Determine the [X, Y] coordinate at the center of the cell enclosing the given text.  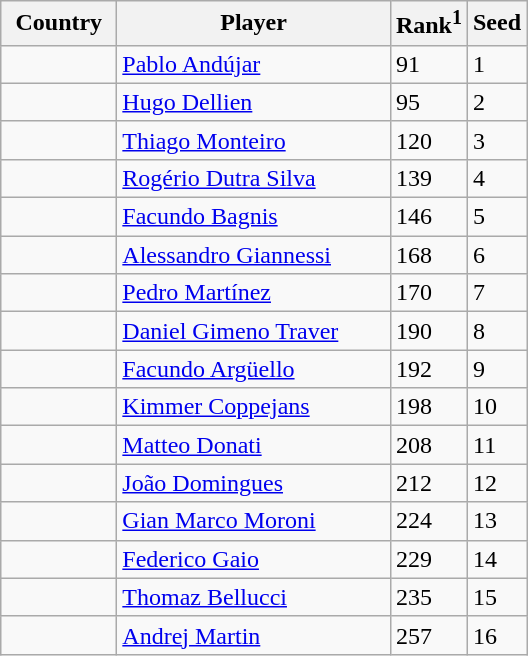
Hugo Dellien [254, 102]
João Domingues [254, 483]
Federico Gaio [254, 559]
12 [496, 483]
Facundo Bagnis [254, 217]
190 [428, 331]
4 [496, 178]
257 [428, 635]
15 [496, 597]
192 [428, 369]
10 [496, 407]
3 [496, 140]
7 [496, 293]
139 [428, 178]
Andrej Martin [254, 635]
13 [496, 521]
9 [496, 369]
198 [428, 407]
91 [428, 64]
Matteo Donati [254, 445]
Kimmer Coppejans [254, 407]
Player [254, 24]
Thiago Monteiro [254, 140]
Thomaz Bellucci [254, 597]
224 [428, 521]
Alessandro Giannessi [254, 255]
2 [496, 102]
16 [496, 635]
6 [496, 255]
Gian Marco Moroni [254, 521]
146 [428, 217]
212 [428, 483]
5 [496, 217]
Pablo Andújar [254, 64]
235 [428, 597]
Rogério Dutra Silva [254, 178]
11 [496, 445]
95 [428, 102]
170 [428, 293]
168 [428, 255]
Daniel Gimeno Traver [254, 331]
Rank1 [428, 24]
14 [496, 559]
120 [428, 140]
Pedro Martínez [254, 293]
8 [496, 331]
229 [428, 559]
Country [59, 24]
208 [428, 445]
Facundo Argüello [254, 369]
Seed [496, 24]
1 [496, 64]
